Search for the cell housing the specified text and yield its (x, y) center coordinate. 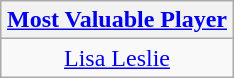
Most Valuable Player (116, 20)
Lisa Leslie (116, 58)
